Extract the (X, Y) coordinate from the center of the cell holding the provided text.  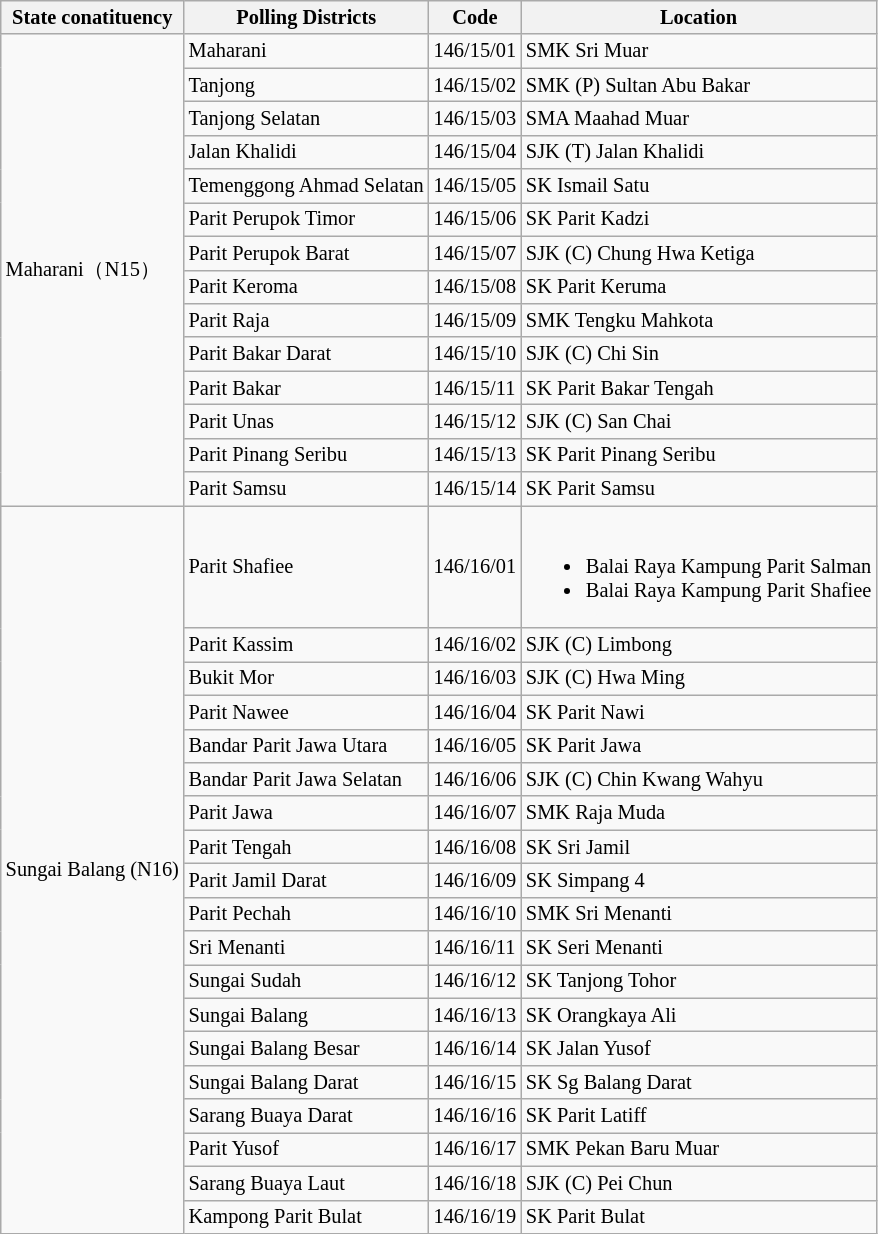
SK Parit Samsu (698, 489)
Tanjong (306, 85)
146/15/03 (475, 118)
Parit Bakar Darat (306, 354)
SK Parit Kadzi (698, 219)
Bandar Parit Jawa Utara (306, 746)
Sarang Buaya Laut (306, 1183)
Parit Unas (306, 421)
146/15/05 (475, 186)
SK Parit Bulat (698, 1217)
146/15/07 (475, 253)
146/15/06 (475, 219)
146/16/10 (475, 914)
146/15/09 (475, 320)
Jalan Khalidi (306, 152)
SK Orangkaya Ali (698, 1015)
Sri Menanti (306, 948)
Parit Perupok Timor (306, 219)
SJK (T) Jalan Khalidi (698, 152)
146/15/01 (475, 51)
SK Parit Pinang Seribu (698, 455)
Parit Pechah (306, 914)
Temenggong Ahmad Selatan (306, 186)
SK Sri Jamil (698, 847)
Sungai Balang Besar (306, 1049)
146/16/02 (475, 645)
146/16/11 (475, 948)
146/16/04 (475, 712)
146/16/19 (475, 1217)
146/15/14 (475, 489)
SK Simpang 4 (698, 880)
SJK (C) Chi Sin (698, 354)
146/15/08 (475, 287)
State conatituency (92, 17)
SJK (C) Limbong (698, 645)
146/16/15 (475, 1082)
Parit Jamil Darat (306, 880)
Parit Bakar (306, 388)
SK Parit Keruma (698, 287)
SMK Sri Muar (698, 51)
SK Seri Menanti (698, 948)
146/16/18 (475, 1183)
Location (698, 17)
146/15/10 (475, 354)
146/15/11 (475, 388)
SJK (C) Pei Chun (698, 1183)
SJK (C) San Chai (698, 421)
SMK Pekan Baru Muar (698, 1149)
Parit Keroma (306, 287)
Parit Pinang Seribu (306, 455)
146/16/05 (475, 746)
Code (475, 17)
Kampong Parit Bulat (306, 1217)
Parit Jawa (306, 813)
SJK (C) Hwa Ming (698, 678)
SK Parit Latiff (698, 1116)
SMK Tengku Mahkota (698, 320)
146/16/09 (475, 880)
146/16/12 (475, 981)
146/16/01 (475, 566)
SK Tanjong Tohor (698, 981)
Parit Raja (306, 320)
Parit Shafiee (306, 566)
Parit Tengah (306, 847)
146/15/13 (475, 455)
SK Parit Jawa (698, 746)
SK Sg Balang Darat (698, 1082)
146/16/06 (475, 779)
Sungai Sudah (306, 981)
SMK Sri Menanti (698, 914)
146/15/12 (475, 421)
SMK (P) Sultan Abu Bakar (698, 85)
SMA Maahad Muar (698, 118)
SJK (C) Chin Kwang Wahyu (698, 779)
Parit Kassim (306, 645)
146/16/03 (475, 678)
146/16/07 (475, 813)
Sungai Balang (N16) (92, 869)
Parit Perupok Barat (306, 253)
146/16/13 (475, 1015)
Polling Districts (306, 17)
146/16/08 (475, 847)
146/16/14 (475, 1049)
Parit Yusof (306, 1149)
Parit Nawee (306, 712)
Tanjong Selatan (306, 118)
SJK (C) Chung Hwa Ketiga (698, 253)
Sungai Balang Darat (306, 1082)
SMK Raja Muda (698, 813)
Maharani (306, 51)
Sungai Balang (306, 1015)
SK Parit Nawi (698, 712)
SK Parit Bakar Tengah (698, 388)
SK Jalan Yusof (698, 1049)
146/15/02 (475, 85)
Sarang Buaya Darat (306, 1116)
146/16/16 (475, 1116)
Bukit Mor (306, 678)
Bandar Parit Jawa Selatan (306, 779)
Parit Samsu (306, 489)
146/16/17 (475, 1149)
Balai Raya Kampung Parit SalmanBalai Raya Kampung Parit Shafiee (698, 566)
146/15/04 (475, 152)
SK Ismail Satu (698, 186)
Maharani（N15） (92, 270)
